Locate the cell with the specified text and output its (X, Y) center coordinate. 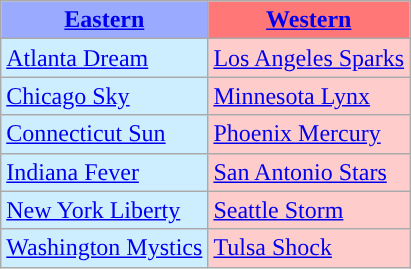
Connecticut Sun (104, 134)
Eastern (104, 20)
Seattle Storm (309, 210)
San Antonio Stars (309, 172)
Atlanta Dream (104, 58)
Indiana Fever (104, 172)
Chicago Sky (104, 96)
Western (309, 20)
Los Angeles Sparks (309, 58)
Tulsa Shock (309, 248)
Minnesota Lynx (309, 96)
Washington Mystics (104, 248)
New York Liberty (104, 210)
Phoenix Mercury (309, 134)
